Scan for the cell matching the given text and deliver its (X, Y) coordinate at center. 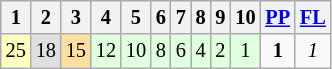
5 (136, 17)
12 (106, 51)
PP (278, 17)
3 (76, 17)
25 (16, 51)
18 (46, 51)
FL (313, 17)
7 (181, 17)
15 (76, 51)
9 (221, 17)
